Scan for the cell matching the given text and deliver its [X, Y] coordinate at center. 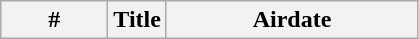
Title [138, 20]
Airdate [292, 20]
# [54, 20]
